Output the (X, Y) coordinate of the center of the cell containing the given text.  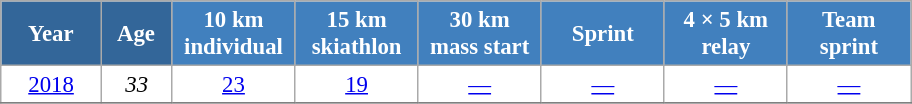
2018 (52, 85)
4 × 5 km relay (726, 34)
19 (356, 85)
23 (234, 85)
Sprint (602, 34)
30 km mass start (480, 34)
Team sprint (848, 34)
Year (52, 34)
10 km individual (234, 34)
Age (136, 34)
33 (136, 85)
15 km skiathlon (356, 34)
